Find where the given text appears and provide that cell's center as (x, y) coordinate. 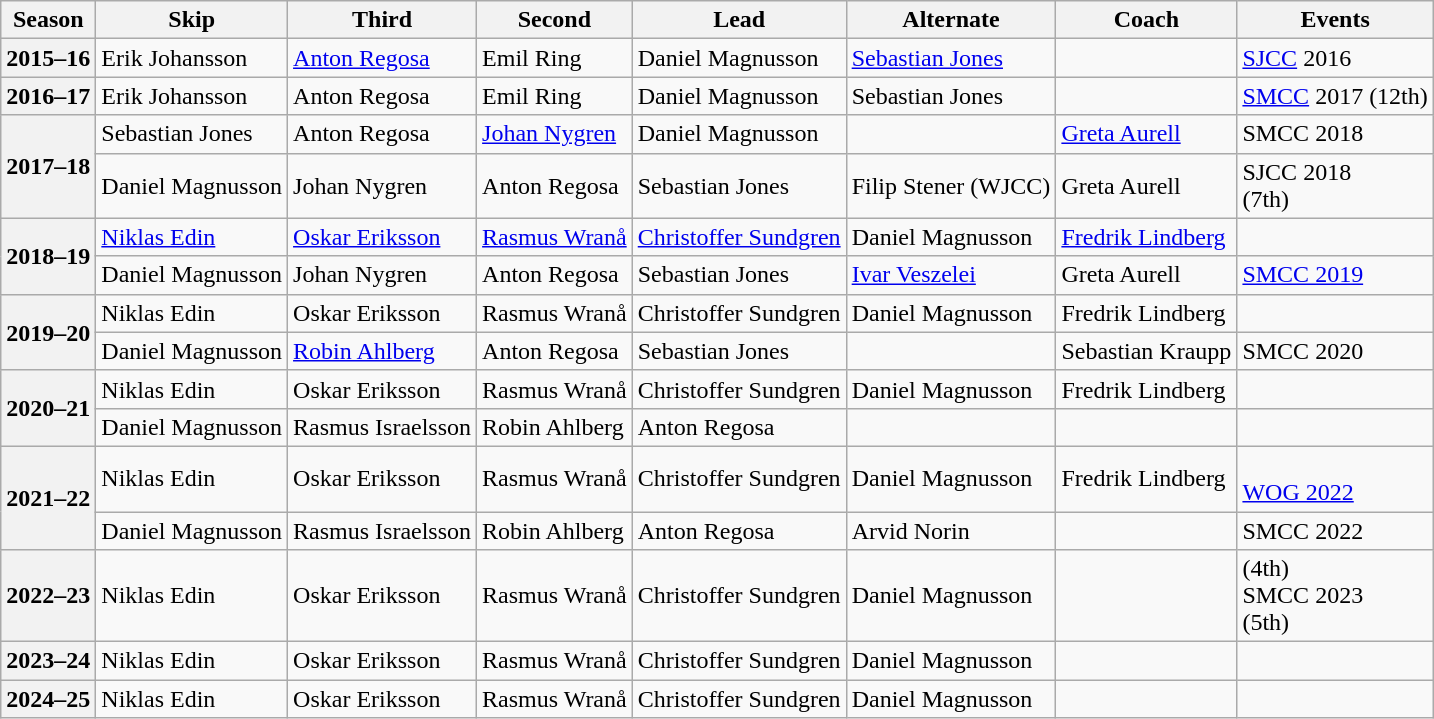
SMCC 2018 (1335, 134)
2018–19 (48, 256)
2016–17 (48, 96)
2020–21 (48, 408)
SJCC 2016 (1335, 58)
Filip Stener (WJCC) (951, 186)
2017–18 (48, 166)
Events (1335, 20)
SJCC 2018 (7th) (1335, 186)
SMCC 2017 (12th) (1335, 96)
2015–16 (48, 58)
Second (555, 20)
Alternate (951, 20)
2019–20 (48, 332)
WOG 2022 (1335, 478)
2021–22 (48, 498)
Skip (192, 20)
Arvid Norin (951, 531)
Sebastian Kraupp (1146, 351)
SMCC 2020 (1335, 351)
(4th) SMCC 2023 (5th) (1335, 596)
2023–24 (48, 661)
Ivar Veszelei (951, 275)
SMCC 2019 (1335, 275)
Lead (739, 20)
Third (382, 20)
Coach (1146, 20)
SMCC 2022 (1335, 531)
2022–23 (48, 596)
Season (48, 20)
2024–25 (48, 699)
